From the cell containing the given text, extract its center point as (x, y) coordinate. 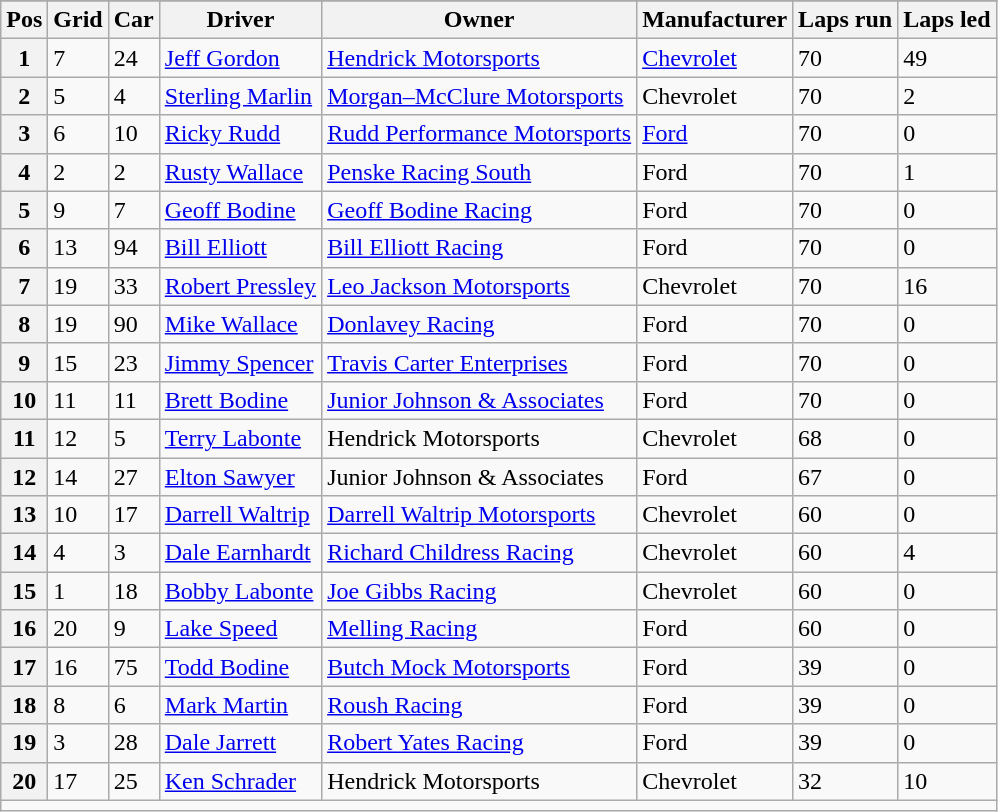
Rusty Wallace (240, 172)
Roush Racing (480, 705)
Darrell Waltrip (240, 515)
Ken Schrader (240, 781)
Bobby Labonte (240, 591)
Terry Labonte (240, 438)
Morgan–McClure Motorsports (480, 96)
Bill Elliott (240, 248)
Owner (480, 20)
Joe Gibbs Racing (480, 591)
Car (134, 20)
90 (134, 324)
Bill Elliott Racing (480, 248)
Laps led (947, 20)
25 (134, 781)
Penske Racing South (480, 172)
Jimmy Spencer (240, 362)
Grid (78, 20)
Leo Jackson Motorsports (480, 286)
94 (134, 248)
33 (134, 286)
23 (134, 362)
Mike Wallace (240, 324)
Geoff Bodine Racing (480, 210)
Dale Jarrett (240, 743)
Donlavey Racing (480, 324)
Butch Mock Motorsports (480, 667)
Mark Martin (240, 705)
24 (134, 58)
75 (134, 667)
Ricky Rudd (240, 134)
67 (846, 477)
Elton Sawyer (240, 477)
Todd Bodine (240, 667)
Brett Bodine (240, 400)
Melling Racing (480, 629)
Manufacturer (715, 20)
Darrell Waltrip Motorsports (480, 515)
Pos (24, 20)
Richard Childress Racing (480, 553)
Lake Speed (240, 629)
28 (134, 743)
Geoff Bodine (240, 210)
Dale Earnhardt (240, 553)
Robert Yates Racing (480, 743)
68 (846, 438)
Jeff Gordon (240, 58)
32 (846, 781)
Laps run (846, 20)
Robert Pressley (240, 286)
Sterling Marlin (240, 96)
27 (134, 477)
49 (947, 58)
Travis Carter Enterprises (480, 362)
Driver (240, 20)
Rudd Performance Motorsports (480, 134)
